Locate the cell with the specified text and output its (X, Y) center coordinate. 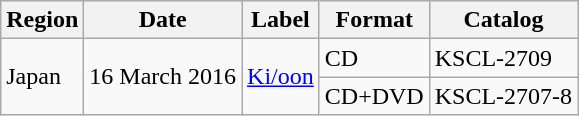
KSCL-2709 (503, 58)
KSCL-2707-8 (503, 96)
CD+DVD (374, 96)
Format (374, 20)
Date (163, 20)
16 March 2016 (163, 77)
Japan (42, 77)
Catalog (503, 20)
Label (281, 20)
CD (374, 58)
Region (42, 20)
Ki/oon (281, 77)
